Detect which cell encompasses the target text, then output its [x, y] center coordinate. 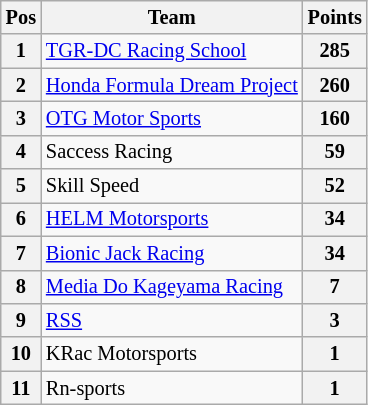
285 [335, 51]
2 [21, 85]
Saccess Racing [172, 152]
Media Do Kageyama Racing [172, 287]
Team [172, 17]
52 [335, 186]
6 [21, 219]
Pos [21, 17]
Skill Speed [172, 186]
OTG Motor Sports [172, 118]
TGR-DC Racing School [172, 51]
KRac Motorsports [172, 354]
5 [21, 186]
160 [335, 118]
59 [335, 152]
260 [335, 85]
Rn-sports [172, 388]
HELM Motorsports [172, 219]
10 [21, 354]
Bionic Jack Racing [172, 253]
4 [21, 152]
11 [21, 388]
9 [21, 320]
Points [335, 17]
RSS [172, 320]
8 [21, 287]
Honda Formula Dream Project [172, 85]
